Provide the (X, Y) coordinate of the cell's center where the given text is located.  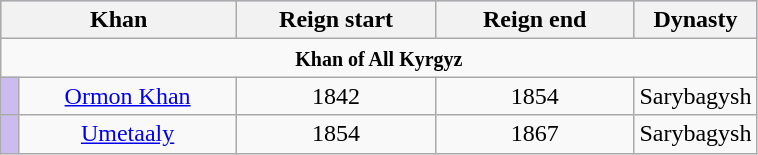
1842 (336, 96)
Reign start (336, 20)
Khan of All Kyrgyz (379, 58)
Umetaaly (127, 134)
1867 (534, 134)
Khan (119, 20)
Dynasty (696, 20)
Reign end (534, 20)
Ormon Khan (127, 96)
